Find where the given text appears and provide that cell's center as [X, Y] coordinate. 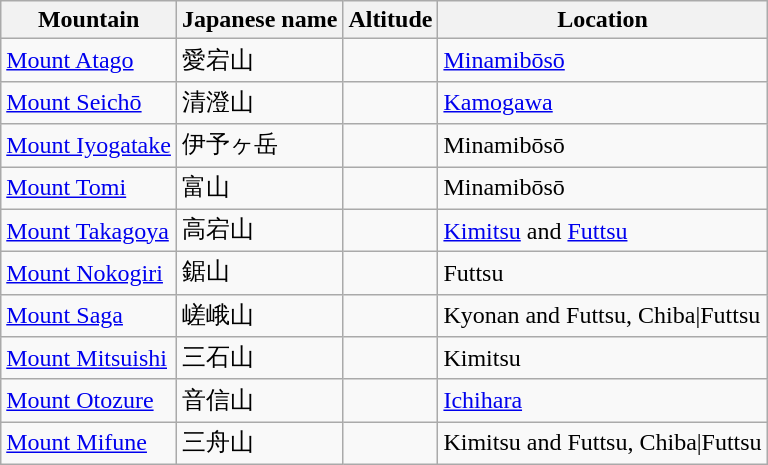
Mount Iyogatake [89, 146]
Kimitsu [602, 358]
Mount Seichō [89, 102]
Kamogawa [602, 102]
音信山 [259, 400]
Ichihara [602, 400]
Mount Tomi [89, 188]
Mount Nokogiri [89, 274]
Mount Takagoya [89, 230]
富山 [259, 188]
清澄山 [259, 102]
Mount Mitsuishi [89, 358]
鋸山 [259, 274]
Mount Mifune [89, 444]
愛宕山 [259, 60]
Location [602, 20]
高宕山 [259, 230]
嵯峨山 [259, 316]
Japanese name [259, 20]
Mountain [89, 20]
Kimitsu and Futtsu, Chiba|Futtsu [602, 444]
Kyonan and Futtsu, Chiba|Futtsu [602, 316]
Kimitsu and Futtsu [602, 230]
Altitude [390, 20]
Mount Otozure [89, 400]
Futtsu [602, 274]
伊予ヶ岳 [259, 146]
三舟山 [259, 444]
Mount Atago [89, 60]
Mount Saga [89, 316]
三石山 [259, 358]
